Locate the cell with the specified text and output its [x, y] center coordinate. 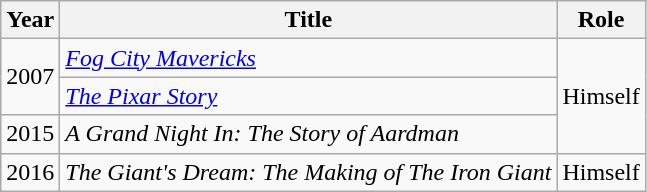
Role [601, 20]
2007 [30, 77]
Year [30, 20]
Fog City Mavericks [308, 58]
2015 [30, 134]
A Grand Night In: The Story of Aardman [308, 134]
2016 [30, 172]
The Giant's Dream: The Making of The Iron Giant [308, 172]
The Pixar Story [308, 96]
Title [308, 20]
